Find where the given text appears and provide that cell's center as (x, y) coordinate. 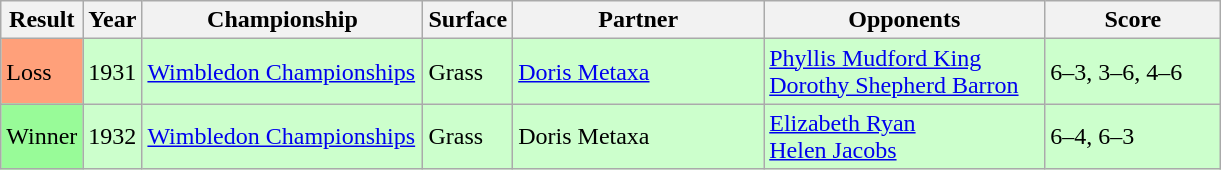
Championship (282, 20)
Partner (638, 20)
Winner (42, 136)
1932 (112, 136)
Phyllis Mudford King Dorothy Shepherd Barron (904, 72)
Opponents (904, 20)
6–4, 6–3 (1133, 136)
Elizabeth Ryan Helen Jacobs (904, 136)
1931 (112, 72)
Result (42, 20)
Loss (42, 72)
Score (1133, 20)
Year (112, 20)
Surface (468, 20)
6–3, 3–6, 4–6 (1133, 72)
